Locate the cell with the specified text and output its (x, y) center coordinate. 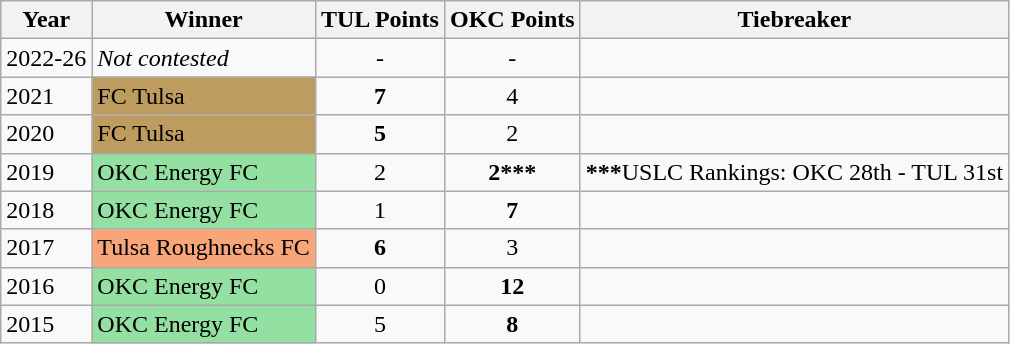
Tiebreaker (794, 20)
***USLC Rankings: OKC 28th - TUL 31st (794, 172)
2015 (46, 324)
4 (512, 96)
Not contested (204, 58)
0 (380, 286)
2*** (512, 172)
2021 (46, 96)
Year (46, 20)
2017 (46, 248)
2019 (46, 172)
1 (380, 210)
8 (512, 324)
2016 (46, 286)
Winner (204, 20)
3 (512, 248)
TUL Points (380, 20)
2020 (46, 134)
6 (380, 248)
Tulsa Roughnecks FC (204, 248)
12 (512, 286)
2018 (46, 210)
OKC Points (512, 20)
2022-26 (46, 58)
